Capture the cell that displays the provided text and extract its [x, y] central coordinate. 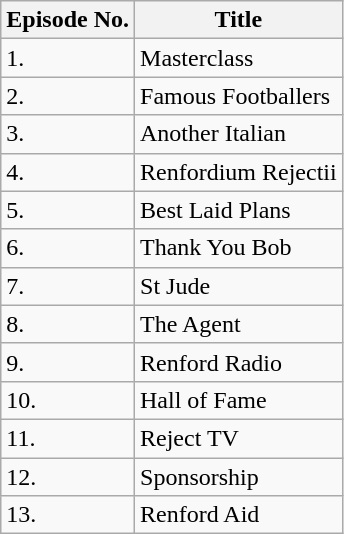
Masterclass [239, 58]
2. [68, 96]
Reject TV [239, 438]
7. [68, 286]
11. [68, 438]
10. [68, 400]
8. [68, 324]
6. [68, 248]
Title [239, 20]
9. [68, 362]
Sponsorship [239, 477]
4. [68, 172]
Renfordium Rejectii [239, 172]
The Agent [239, 324]
Hall of Fame [239, 400]
St Jude [239, 286]
5. [68, 210]
Another Italian [239, 134]
Renford Radio [239, 362]
12. [68, 477]
13. [68, 515]
Episode No. [68, 20]
Thank You Bob [239, 248]
Famous Footballers [239, 96]
3. [68, 134]
Best Laid Plans [239, 210]
Renford Aid [239, 515]
1. [68, 58]
